Find where the given text appears and provide that cell's center as [x, y] coordinate. 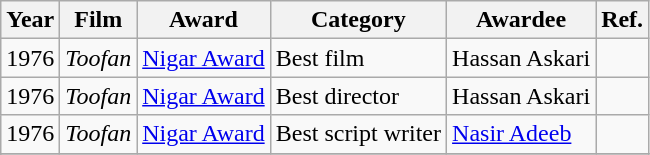
Film [98, 20]
Best film [358, 58]
Best script writer [358, 134]
Award [204, 20]
Awardee [522, 20]
Category [358, 20]
Nasir Adeeb [522, 134]
Best director [358, 96]
Year [30, 20]
Ref. [622, 20]
